From the cell containing the given text, extract its center point as (x, y) coordinate. 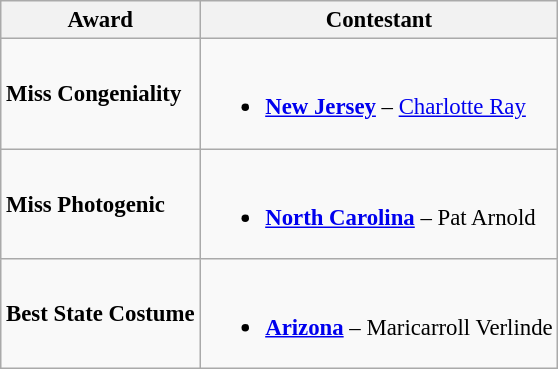
Contestant (379, 20)
Miss Congeniality (100, 94)
New Jersey – Charlotte Ray (379, 94)
Award (100, 20)
Best State Costume (100, 314)
Miss Photogenic (100, 204)
Arizona – Maricarroll Verlinde (379, 314)
North Carolina – Pat Arnold (379, 204)
